Capture the cell that displays the provided text and extract its [x, y] central coordinate. 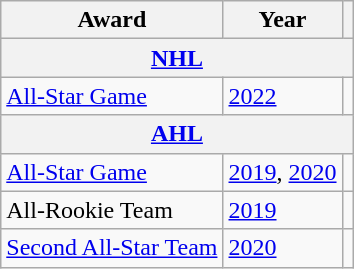
2020 [282, 248]
2022 [282, 96]
AHL [177, 134]
NHL [177, 58]
2019, 2020 [282, 172]
Year [282, 20]
All-Rookie Team [112, 210]
2019 [282, 210]
Second All-Star Team [112, 248]
Award [112, 20]
